Determine the (X, Y) coordinate at the center of the cell enclosing the given text.  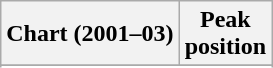
Peakposition (225, 34)
Chart (2001–03) (90, 34)
